Provide the [x, y] coordinate of the cell's center where the given text is located.  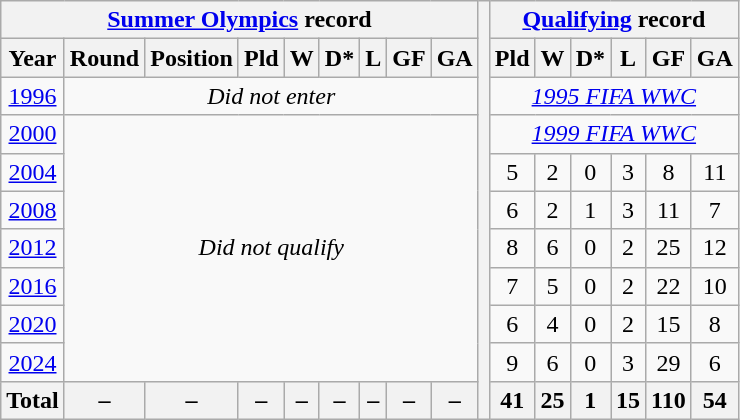
2024 [33, 362]
10 [714, 286]
41 [512, 400]
Round [104, 58]
2016 [33, 286]
2004 [33, 172]
2008 [33, 210]
9 [512, 362]
110 [669, 400]
2012 [33, 248]
Total [33, 400]
2000 [33, 134]
Year [33, 58]
29 [669, 362]
54 [714, 400]
1999 FIFA WWC [614, 134]
4 [552, 324]
1996 [33, 96]
Position [192, 58]
12 [714, 248]
Did not qualify [271, 248]
Qualifying record [614, 20]
Did not enter [271, 96]
2020 [33, 324]
22 [669, 286]
Summer Olympics record [240, 20]
1995 FIFA WWC [614, 96]
